Return [x, y] of the center of cell containing provided text 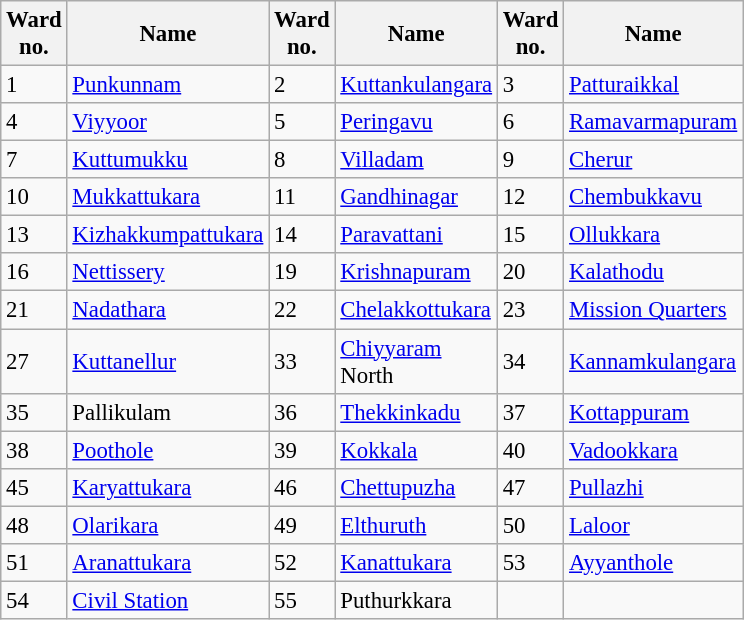
50 [530, 525]
Aranattukara [168, 563]
Pallikulam [168, 412]
23 [530, 310]
Chelakkottukara [416, 310]
Kizhakkumpattukara [168, 235]
34 [530, 362]
8 [302, 160]
53 [530, 563]
47 [530, 487]
51 [34, 563]
Villadam [416, 160]
Karyattukara [168, 487]
39 [302, 450]
45 [34, 487]
36 [302, 412]
Punkunnam [168, 85]
Chettupuzha [416, 487]
Cherur [654, 160]
33 [302, 362]
Kokkala [416, 450]
19 [302, 273]
Paravattani [416, 235]
2 [302, 85]
Kalathodu [654, 273]
Patturaikkal [654, 85]
Kuttanellur [168, 362]
Nadathara [168, 310]
Peringavu [416, 122]
13 [34, 235]
3 [530, 85]
Mukkattukara [168, 197]
21 [34, 310]
Civil Station [168, 600]
1 [34, 85]
38 [34, 450]
52 [302, 563]
9 [530, 160]
46 [302, 487]
Olarikara [168, 525]
14 [302, 235]
7 [34, 160]
Pullazhi [654, 487]
Kuttankulangara [416, 85]
16 [34, 273]
40 [530, 450]
5 [302, 122]
Kuttumukku [168, 160]
Nettissery [168, 273]
Thekkinkadu [416, 412]
6 [530, 122]
Gandhinagar [416, 197]
Ramavarmapuram [654, 122]
Ollukkara [654, 235]
Kannamkulangara [654, 362]
11 [302, 197]
15 [530, 235]
Viyyoor [168, 122]
4 [34, 122]
22 [302, 310]
Elthuruth [416, 525]
Laloor [654, 525]
55 [302, 600]
Kottappuram [654, 412]
Chiyyaram North [416, 362]
12 [530, 197]
Chembukkavu [654, 197]
20 [530, 273]
48 [34, 525]
27 [34, 362]
Kanattukara [416, 563]
37 [530, 412]
Krishnapuram [416, 273]
35 [34, 412]
54 [34, 600]
Mission Quarters [654, 310]
49 [302, 525]
10 [34, 197]
Puthurkkara [416, 600]
Ayyanthole [654, 563]
Vadookkara [654, 450]
Poothole [168, 450]
